For the text-containing cell, return its midpoint in (x, y) coordinate format. 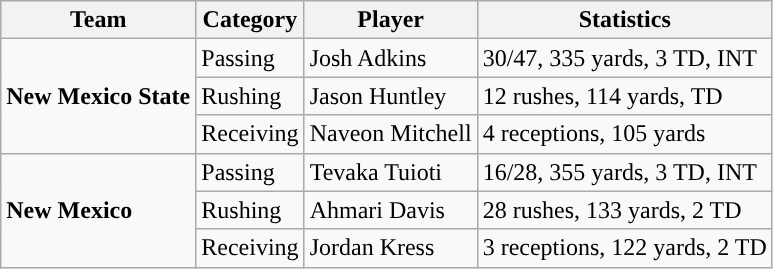
Josh Adkins (390, 58)
New Mexico (98, 210)
Jordan Kress (390, 248)
12 rushes, 114 yards, TD (624, 96)
28 rushes, 133 yards, 2 TD (624, 210)
New Mexico State (98, 96)
Category (250, 20)
Statistics (624, 20)
Tevaka Tuioti (390, 172)
Naveon Mitchell (390, 134)
Player (390, 20)
Ahmari Davis (390, 210)
3 receptions, 122 yards, 2 TD (624, 248)
4 receptions, 105 yards (624, 134)
16/28, 355 yards, 3 TD, INT (624, 172)
Team (98, 20)
Jason Huntley (390, 96)
30/47, 335 yards, 3 TD, INT (624, 58)
